Scan for the cell matching the given text and deliver its (x, y) coordinate at center. 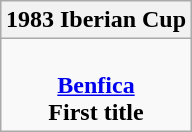
BenficaFirst title (96, 85)
1983 Iberian Cup (96, 20)
